Output the (X, Y) coordinate of the center of the cell containing the given text.  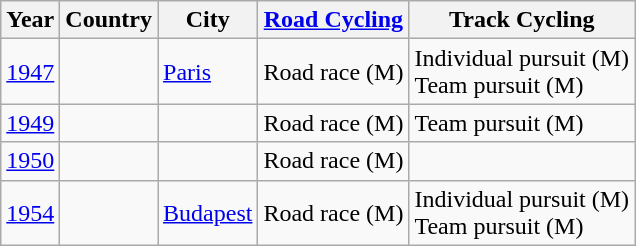
Paris (208, 72)
Country (109, 20)
1949 (30, 123)
1954 (30, 212)
1947 (30, 72)
Budapest (208, 212)
Road Cycling (334, 20)
Team pursuit (M) (522, 123)
1950 (30, 161)
City (208, 20)
Year (30, 20)
Track Cycling (522, 20)
